Search for the cell housing the specified text and yield its (x, y) center coordinate. 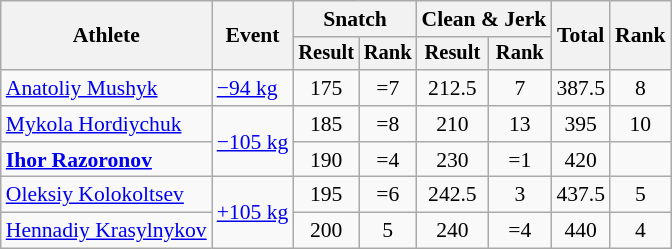
+105 kg (253, 212)
Athlete (106, 36)
=1 (520, 160)
190 (326, 160)
Mykola Hordiychuk (106, 124)
175 (326, 88)
Snatch (354, 19)
Oleksiy Kolokoltsev (106, 195)
=6 (388, 195)
=7 (388, 88)
=8 (388, 124)
4 (640, 231)
242.5 (453, 195)
210 (453, 124)
−94 kg (253, 88)
387.5 (580, 88)
212.5 (453, 88)
10 (640, 124)
240 (453, 231)
Total (580, 36)
440 (580, 231)
420 (580, 160)
195 (326, 195)
Event (253, 36)
Hennadiy Krasylnykov (106, 231)
−105 kg (253, 142)
Ihor Razoronov (106, 160)
13 (520, 124)
7 (520, 88)
Clean & Jerk (484, 19)
437.5 (580, 195)
8 (640, 88)
Anatoliy Mushyk (106, 88)
230 (453, 160)
3 (520, 195)
185 (326, 124)
395 (580, 124)
200 (326, 231)
